Locate the cell with the specified text and output its [X, Y] center coordinate. 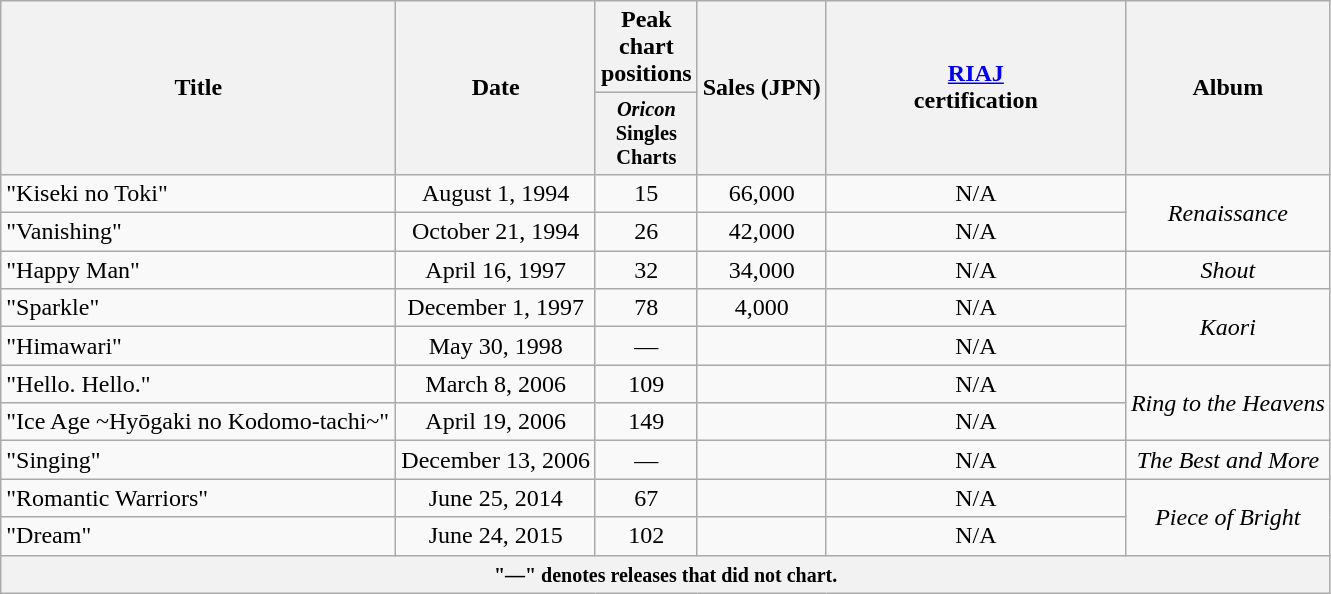
Ring to the Heavens [1228, 403]
Kaori [1228, 327]
Shout [1228, 270]
"Sparkle" [198, 308]
Oricon Singles Charts [646, 134]
December 13, 2006 [496, 460]
149 [646, 422]
"Vanishing" [198, 232]
109 [646, 384]
66,000 [762, 193]
The Best and More [1228, 460]
August 1, 1994 [496, 193]
Renaissance [1228, 212]
32 [646, 270]
"—" denotes releases that did not chart. [666, 574]
Title [198, 88]
Album [1228, 88]
78 [646, 308]
"Hello. Hello." [198, 384]
"Singing" [198, 460]
102 [646, 536]
26 [646, 232]
Date [496, 88]
"Kiseki no Toki" [198, 193]
March 8, 2006 [496, 384]
"Dream" [198, 536]
December 1, 1997 [496, 308]
34,000 [762, 270]
Peak chart positions [646, 47]
Piece of Bright [1228, 517]
"Happy Man" [198, 270]
October 21, 1994 [496, 232]
Sales (JPN) [762, 88]
67 [646, 498]
June 24, 2015 [496, 536]
April 16, 1997 [496, 270]
RIAJcertification [976, 88]
"Himawari" [198, 346]
15 [646, 193]
"Ice Age ~Hyōgaki no Kodomo-tachi~" [198, 422]
4,000 [762, 308]
"Romantic Warriors" [198, 498]
42,000 [762, 232]
June 25, 2014 [496, 498]
May 30, 1998 [496, 346]
April 19, 2006 [496, 422]
